Provide the [x, y] coordinate of the cell's center where the given text is located.  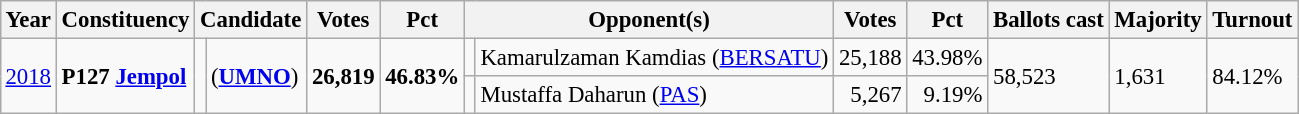
Candidate [251, 20]
5,267 [870, 95]
2018 [28, 76]
(UMNO) [256, 76]
Majority [1158, 20]
46.83% [422, 76]
9.19% [948, 95]
1,631 [1158, 76]
Mustaffa Daharun (PAS) [654, 95]
Constituency [125, 20]
Year [28, 20]
58,523 [1048, 76]
25,188 [870, 57]
Opponent(s) [648, 20]
26,819 [344, 76]
Kamarulzaman Kamdias (BERSATU) [654, 57]
Ballots cast [1048, 20]
84.12% [1252, 76]
P127 Jempol [125, 76]
Turnout [1252, 20]
43.98% [948, 57]
